Identify which cell holds the provided text, then report its (x, y) central coordinate. 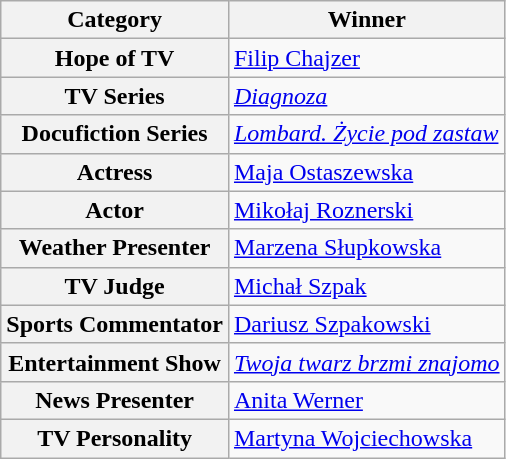
Marzena Słupkowska (366, 248)
Maja Ostaszewska (366, 172)
Anita Werner (366, 400)
Filip Chajzer (366, 58)
Winner (366, 20)
TV Series (115, 96)
TV Judge (115, 286)
Diagnoza (366, 96)
Actress (115, 172)
Sports Commentator (115, 324)
Weather Presenter (115, 248)
Martyna Wojciechowska (366, 438)
Mikołaj Roznerski (366, 210)
Docufiction Series (115, 134)
Actor (115, 210)
Twoja twarz brzmi znajomo (366, 362)
Category (115, 20)
News Presenter (115, 400)
Dariusz Szpakowski (366, 324)
Michał Szpak (366, 286)
TV Personality (115, 438)
Lombard. Życie pod zastaw (366, 134)
Entertainment Show (115, 362)
Hope of TV (115, 58)
